Return (x, y) of the center of cell containing provided text 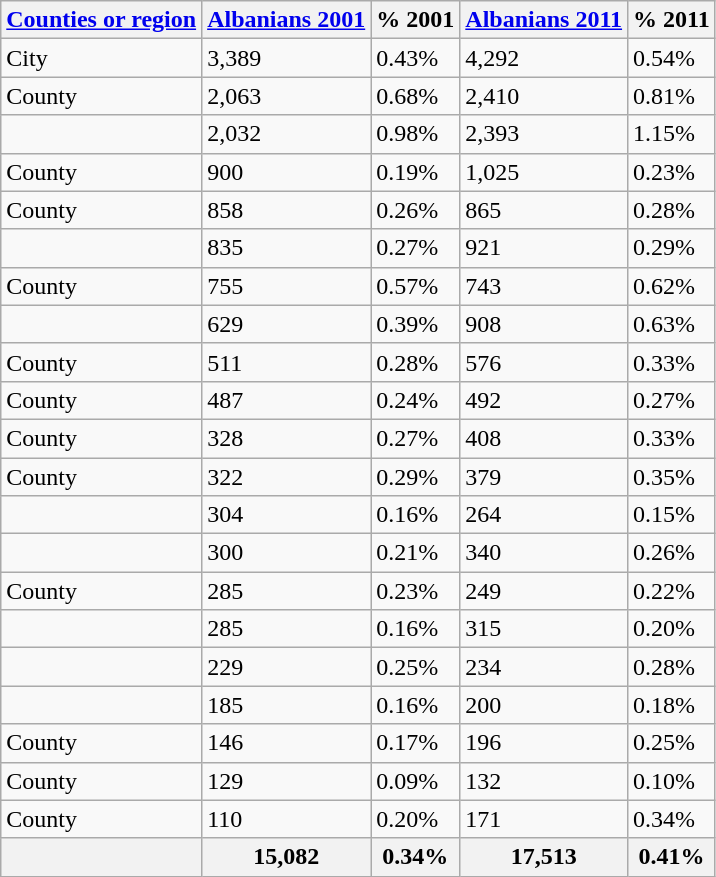
196 (544, 743)
328 (286, 438)
0.81% (672, 96)
0.43% (416, 58)
304 (286, 515)
Albanians 2001 (286, 20)
0.24% (416, 400)
% 2001 (416, 20)
300 (286, 553)
17,513 (544, 857)
200 (544, 705)
487 (286, 400)
249 (544, 591)
0.54% (672, 58)
408 (544, 438)
865 (544, 210)
900 (286, 172)
% 2011 (672, 20)
2,410 (544, 96)
4,292 (544, 58)
0.17% (416, 743)
0.63% (672, 324)
835 (286, 248)
3,389 (286, 58)
0.39% (416, 324)
315 (544, 629)
322 (286, 477)
858 (286, 210)
576 (544, 362)
0.21% (416, 553)
0.09% (416, 781)
0.10% (672, 781)
0.19% (416, 172)
340 (544, 553)
110 (286, 819)
146 (286, 743)
132 (544, 781)
492 (544, 400)
2,063 (286, 96)
908 (544, 324)
0.18% (672, 705)
0.22% (672, 591)
129 (286, 781)
Albanians 2011 (544, 20)
15,082 (286, 857)
229 (286, 667)
0.41% (672, 857)
185 (286, 705)
379 (544, 477)
0.35% (672, 477)
511 (286, 362)
264 (544, 515)
755 (286, 286)
921 (544, 248)
Counties or region (102, 20)
743 (544, 286)
2,393 (544, 134)
0.62% (672, 286)
1.15% (672, 134)
1,025 (544, 172)
0.57% (416, 286)
171 (544, 819)
0.15% (672, 515)
City (102, 58)
0.68% (416, 96)
0.98% (416, 134)
629 (286, 324)
234 (544, 667)
2,032 (286, 134)
